Capture the cell that displays the provided text and extract its (x, y) central coordinate. 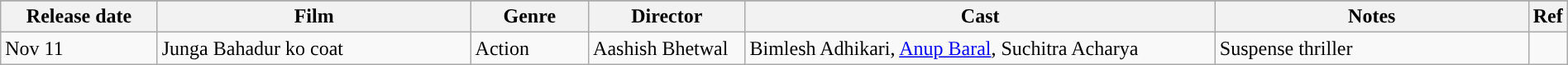
Release date (79, 17)
Junga Bahadur ko coat (314, 48)
Genre (529, 17)
Film (314, 17)
Action (529, 48)
Cast (980, 17)
Ref (1548, 17)
Notes (1371, 17)
Aashish Bhetwal (667, 48)
Bimlesh Adhikari, Anup Baral, Suchitra Acharya (980, 48)
Nov 11 (79, 48)
Director (667, 17)
Suspense thriller (1371, 48)
